Output the (X, Y) coordinate of the center of the cell containing the given text.  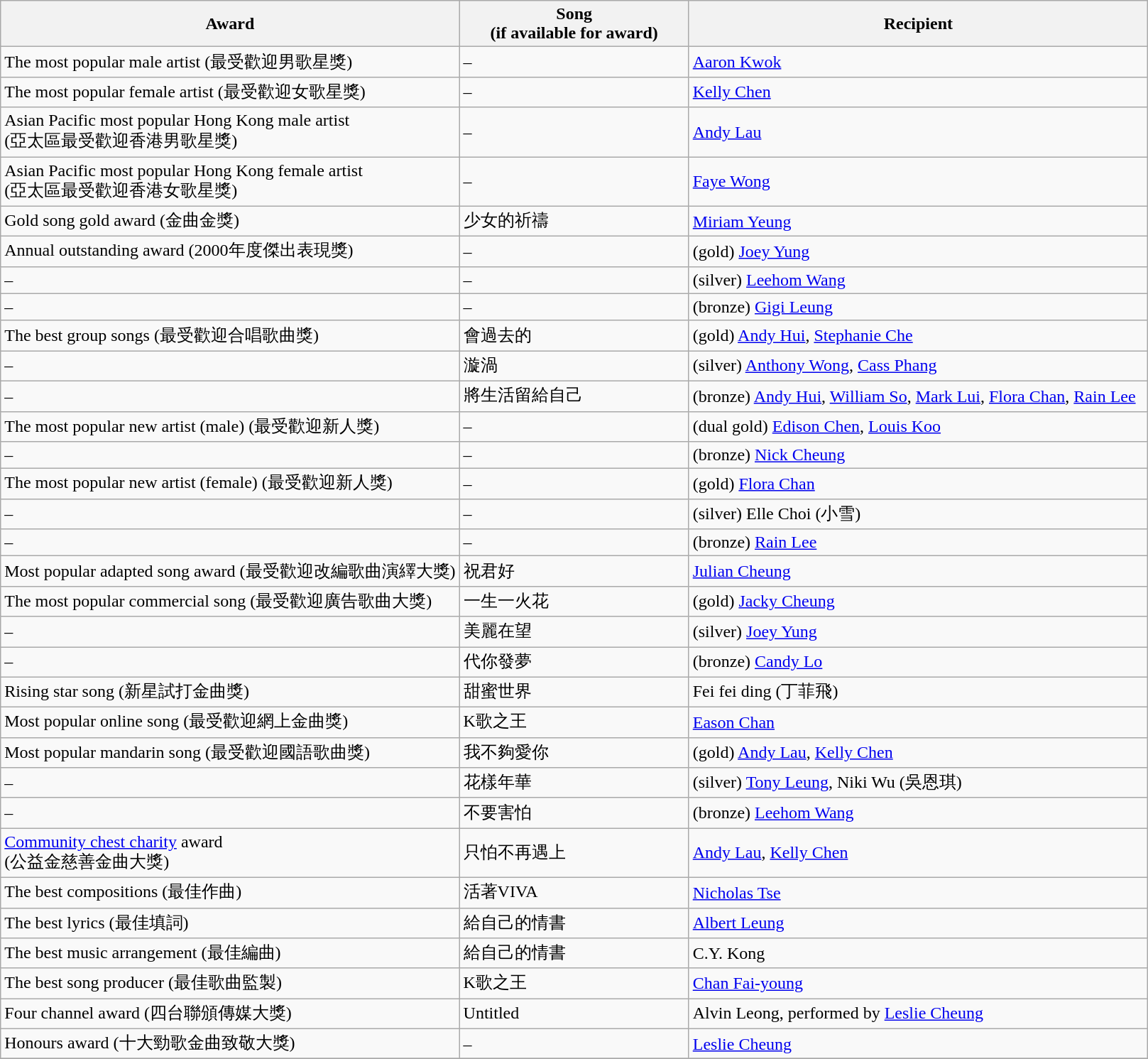
一生一火花 (574, 601)
(gold) Flora Chan (918, 484)
Andy Lau (918, 132)
Eason Chan (918, 723)
Most popular online song (最受歡迎網上金曲獎) (230, 723)
Most popular mandarin song (最受歡迎國語歌曲獎) (230, 753)
(silver) Tony Leung, Niki Wu (吳恩琪) (918, 783)
美麗在望 (574, 632)
(gold) Jacky Cheung (918, 601)
Gold song gold award (金曲金獎) (230, 222)
Four channel award (四台聯頒傳媒大獎) (230, 1014)
不要害怕 (574, 813)
(dual gold) Edison Chen, Louis Koo (918, 426)
(bronze) Gigi Leung (918, 307)
少女的祈禱 (574, 222)
Chan Fai-young (918, 983)
Rising star song (新星試打金曲獎) (230, 692)
只怕不再遇上 (574, 853)
The best group songs (最受歡迎合唱歌曲獎) (230, 335)
Alvin Leong, performed by Leslie Cheung (918, 1014)
The most popular commercial song (最受歡迎廣告歌曲大獎) (230, 601)
(bronze) Andy Hui, William So, Mark Lui, Flora Chan, Rain Lee (918, 396)
(bronze) Candy Lo (918, 662)
Miriam Yeung (918, 222)
Fei fei ding (丁菲飛) (918, 692)
Asian Pacific most popular Hong Kong male artist(亞太區最受歡迎香港男歌星獎) (230, 132)
Recipient (918, 24)
Song(if available for award) (574, 24)
The best music arrangement (最佳編曲) (230, 953)
Andy Lau, Kelly Chen (918, 853)
Nicholas Tse (918, 892)
Albert Leung (918, 923)
(gold) Joey Yung (918, 251)
甜蜜世界 (574, 692)
Annual outstanding award (2000年度傑出表現獎) (230, 251)
Kelly Chen (918, 92)
(bronze) Nick Cheung (918, 455)
The most popular male artist (最受歡迎男歌星獎) (230, 63)
Leslie Cheung (918, 1044)
祝君好 (574, 571)
The best song producer (最佳歌曲監製) (230, 983)
The best lyrics (最佳填詞) (230, 923)
(silver) Elle Choi (小雪) (918, 514)
Community chest charity award(公益金慈善金曲大獎) (230, 853)
The best compositions (最佳作曲) (230, 892)
漩渦 (574, 366)
The most popular new artist (male) (最受歡迎新人獎) (230, 426)
花樣年華 (574, 783)
(bronze) Leehom Wang (918, 813)
Asian Pacific most popular Hong Kong female artist(亞太區最受歡迎香港女歌星獎) (230, 181)
(gold) Andy Hui, Stephanie Che (918, 335)
Aaron Kwok (918, 63)
Award (230, 24)
(silver) Leehom Wang (918, 280)
Julian Cheung (918, 571)
活著VIVA (574, 892)
(silver) Anthony Wong, Cass Phang (918, 366)
Untitled (574, 1014)
我不夠愛你 (574, 753)
Faye Wong (918, 181)
(gold) Andy Lau, Kelly Chen (918, 753)
Honours award (十大勁歌金曲致敬大獎) (230, 1044)
(silver) Joey Yung (918, 632)
代你發夢 (574, 662)
(bronze) Rain Lee (918, 543)
The most popular female artist (最受歡迎女歌星獎) (230, 92)
The most popular new artist (female) (最受歡迎新人獎) (230, 484)
將生活留給自己 (574, 396)
會過去的 (574, 335)
Most popular adapted song award (最受歡迎改編歌曲演繹大獎) (230, 571)
C.Y. Kong (918, 953)
